Locate the cell with the specified text and output its [X, Y] center coordinate. 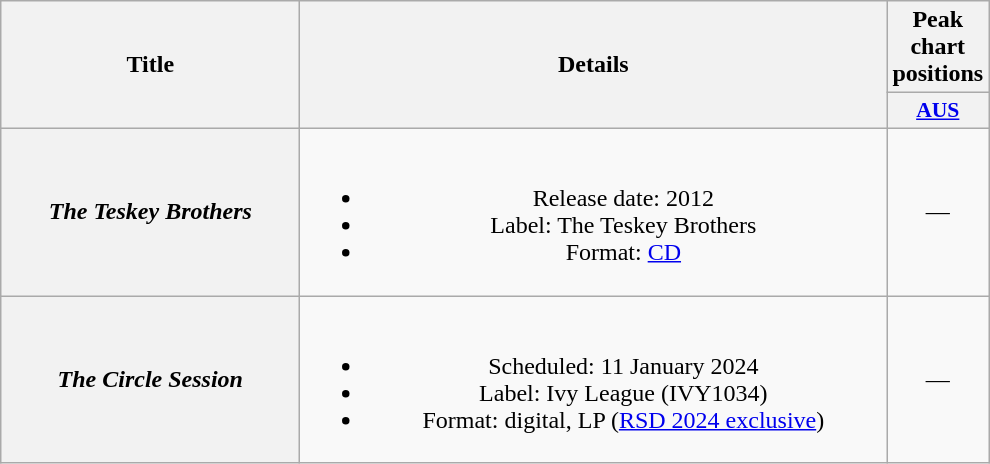
Scheduled: 11 January 2024Label: Ivy League (IVY1034)Format: digital, LP (RSD 2024 exclusive) [594, 380]
Details [594, 65]
Title [150, 65]
AUS [938, 111]
Peak chart positions [938, 47]
The Circle Session [150, 380]
Release date: 2012Label: The Teskey BrothersFormat: CD [594, 212]
The Teskey Brothers [150, 212]
